Capture the cell that displays the provided text and extract its [x, y] central coordinate. 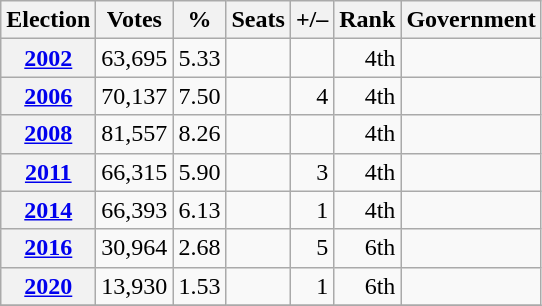
66,315 [134, 172]
2.68 [200, 248]
66,393 [134, 210]
Seats [258, 20]
Rank [368, 20]
5 [312, 248]
13,930 [134, 286]
5.33 [200, 58]
2011 [48, 172]
6.13 [200, 210]
Votes [134, 20]
2006 [48, 96]
7.50 [200, 96]
Election [48, 20]
2020 [48, 286]
2002 [48, 58]
63,695 [134, 58]
30,964 [134, 248]
5.90 [200, 172]
% [200, 20]
2014 [48, 210]
4 [312, 96]
Government [471, 20]
2008 [48, 134]
1.53 [200, 286]
3 [312, 172]
81,557 [134, 134]
8.26 [200, 134]
70,137 [134, 96]
2016 [48, 248]
+/– [312, 20]
